Capture the cell that displays the provided text and extract its [x, y] central coordinate. 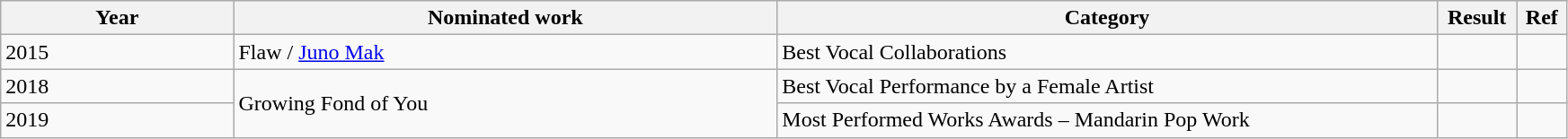
2018 [117, 86]
Year [117, 18]
Best Vocal Collaborations [1107, 52]
Result [1477, 18]
Category [1107, 18]
Best Vocal Performance by a Female Artist [1107, 86]
2015 [117, 52]
Ref [1542, 18]
Growing Fond of You [505, 103]
Flaw / Juno Mak [505, 52]
2019 [117, 120]
Nominated work [505, 18]
Most Performed Works Awards – Mandarin Pop Work [1107, 120]
